Provide the (X, Y) coordinate of the cell's center where the given text is located.  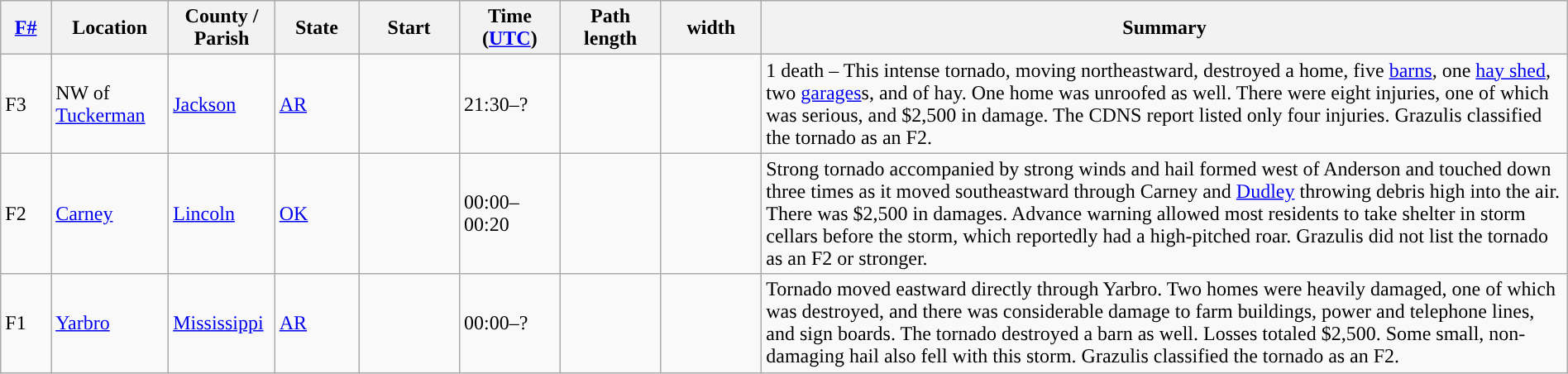
Yarbro (110, 323)
Mississippi (222, 323)
F3 (26, 104)
00:00–? (509, 323)
Lincoln (222, 213)
State (316, 28)
NW of Tuckerman (110, 104)
F# (26, 28)
width (711, 28)
00:00–00:20 (509, 213)
County / Parish (222, 28)
21:30–? (509, 104)
Path length (610, 28)
F2 (26, 213)
Summary (1164, 28)
Carney (110, 213)
Time (UTC) (509, 28)
OK (316, 213)
Start (409, 28)
Jackson (222, 104)
F1 (26, 323)
Location (110, 28)
